Extract the (X, Y) coordinate from the center of the cell holding the provided text.  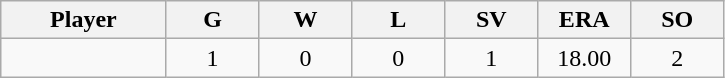
2 (678, 58)
W (306, 20)
SV (492, 20)
SO (678, 20)
ERA (584, 20)
Player (84, 20)
L (398, 20)
18.00 (584, 58)
G (212, 20)
